Search for the cell housing the specified text and yield its [x, y] center coordinate. 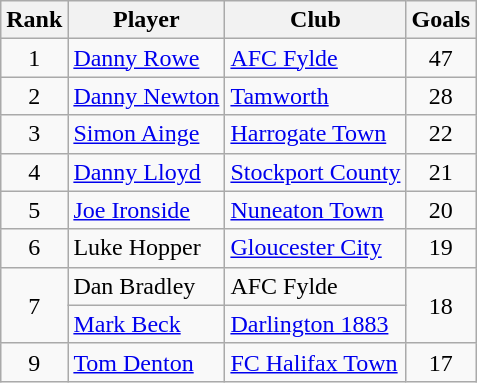
5 [34, 210]
Joe Ironside [146, 210]
Nuneaton Town [316, 210]
Danny Rowe [146, 58]
Club [316, 20]
Rank [34, 20]
Danny Newton [146, 96]
FC Halifax Town [316, 362]
20 [441, 210]
21 [441, 172]
19 [441, 248]
Goals [441, 20]
3 [34, 134]
7 [34, 305]
Stockport County [316, 172]
Danny Lloyd [146, 172]
Player [146, 20]
Simon Ainge [146, 134]
Gloucester City [316, 248]
6 [34, 248]
17 [441, 362]
18 [441, 305]
4 [34, 172]
1 [34, 58]
Tamworth [316, 96]
Dan Bradley [146, 286]
Tom Denton [146, 362]
Luke Hopper [146, 248]
Mark Beck [146, 324]
22 [441, 134]
Darlington 1883 [316, 324]
2 [34, 96]
47 [441, 58]
9 [34, 362]
Harrogate Town [316, 134]
28 [441, 96]
